Provide the [x, y] coordinate of the cell's center where the given text is located.  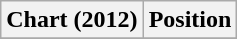
Chart (2012) [72, 20]
Position [190, 20]
